Return [X, Y] of the center of cell containing provided text 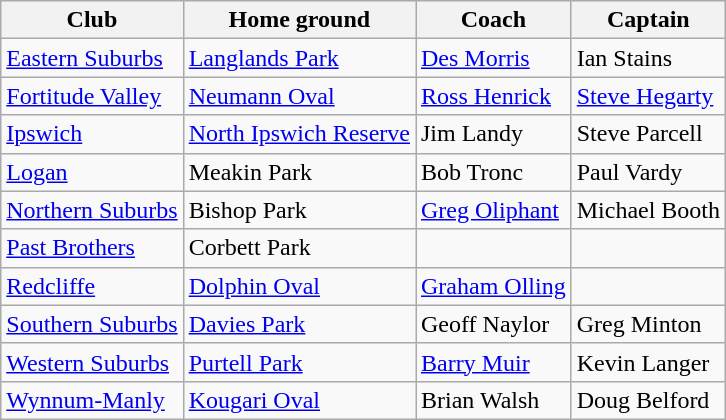
Brian Walsh [494, 400]
Neumann Oval [299, 96]
Kevin Langer [648, 362]
Paul Vardy [648, 172]
Meakin Park [299, 172]
Langlands Park [299, 58]
Western Suburbs [92, 362]
Captain [648, 20]
Logan [92, 172]
Wynnum-Manly [92, 400]
Redcliffe [92, 286]
Purtell Park [299, 362]
Steve Parcell [648, 134]
Ipswich [92, 134]
Davies Park [299, 324]
Eastern Suburbs [92, 58]
Graham Olling [494, 286]
Des Morris [494, 58]
Fortitude Valley [92, 96]
Coach [494, 20]
North Ipswich Reserve [299, 134]
Steve Hegarty [648, 96]
Dolphin Oval [299, 286]
Home ground [299, 20]
Barry Muir [494, 362]
Geoff Naylor [494, 324]
Corbett Park [299, 248]
Past Brothers [92, 248]
Greg Minton [648, 324]
Doug Belford [648, 400]
Bob Tronc [494, 172]
Ross Henrick [494, 96]
Club [92, 20]
Jim Landy [494, 134]
Greg Oliphant [494, 210]
Northern Suburbs [92, 210]
Bishop Park [299, 210]
Ian Stains [648, 58]
Michael Booth [648, 210]
Kougari Oval [299, 400]
Southern Suburbs [92, 324]
